For the text-containing cell, return its midpoint in (x, y) coordinate format. 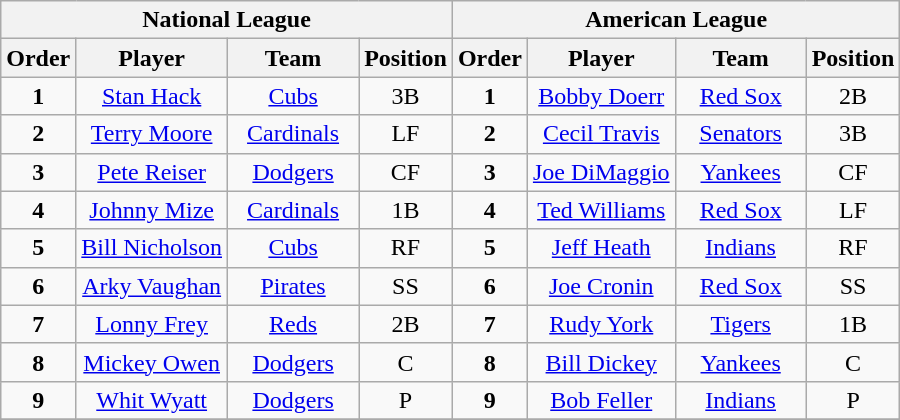
Joe Cronin (601, 286)
Bill Nicholson (152, 248)
National League (227, 20)
Lonny Frey (152, 324)
Bill Dickey (601, 362)
Mickey Owen (152, 362)
Whit Wyatt (152, 400)
Senators (740, 134)
Jeff Heath (601, 248)
Rudy York (601, 324)
American League (676, 20)
Reds (294, 324)
Johnny Mize (152, 210)
Ted Williams (601, 210)
Tigers (740, 324)
Pirates (294, 286)
Cecil Travis (601, 134)
Pete Reiser (152, 172)
Bobby Doerr (601, 96)
Arky Vaughan (152, 286)
Joe DiMaggio (601, 172)
Bob Feller (601, 400)
Terry Moore (152, 134)
Stan Hack (152, 96)
